Scan for the cell matching the given text and deliver its [X, Y] coordinate at center. 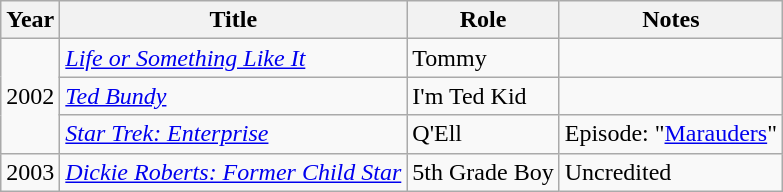
I'm Ted Kid [483, 96]
5th Grade Boy [483, 172]
2002 [30, 96]
Tommy [483, 58]
Year [30, 20]
Notes [670, 20]
Life or Something Like It [234, 58]
Title [234, 20]
Uncredited [670, 172]
Star Trek: Enterprise [234, 134]
Episode: "Marauders" [670, 134]
2003 [30, 172]
Dickie Roberts: Former Child Star [234, 172]
Ted Bundy [234, 96]
Q'Ell [483, 134]
Role [483, 20]
